Capture the cell that displays the provided text and extract its [X, Y] central coordinate. 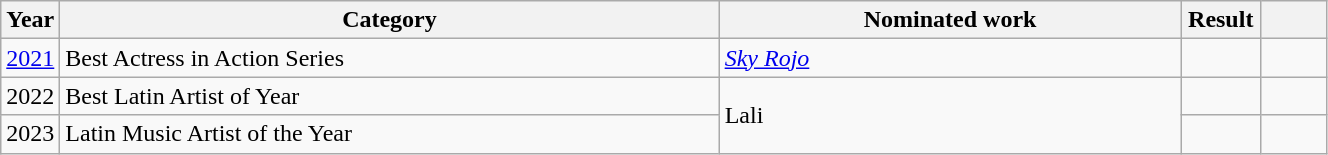
Lali [950, 115]
Year [30, 20]
2021 [30, 58]
Best Latin Artist of Year [390, 96]
Sky Rojo [950, 58]
2022 [30, 96]
Category [390, 20]
Latin Music Artist of the Year [390, 134]
Nominated work [950, 20]
2023 [30, 134]
Result [1221, 20]
Best Actress in Action Series [390, 58]
